Determine the (X, Y) coordinate at the center of the cell enclosing the given text.  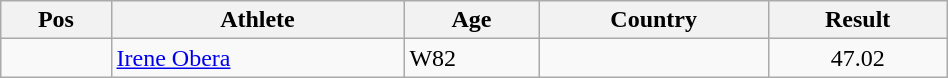
Age (472, 20)
Pos (56, 20)
Irene Obera (258, 58)
W82 (472, 58)
Result (858, 20)
Country (654, 20)
Athlete (258, 20)
47.02 (858, 58)
